Search for the cell housing the specified text and yield its (X, Y) center coordinate. 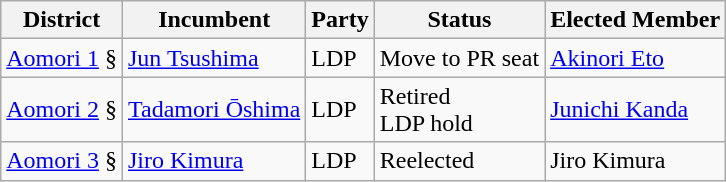
Aomori 1 § (62, 58)
Aomori 2 § (62, 110)
Party (340, 20)
Aomori 3 § (62, 161)
Junichi Kanda (636, 110)
Move to PR seat (459, 58)
Jun Tsushima (214, 58)
Reelected (459, 161)
District (62, 20)
Elected Member (636, 20)
Tadamori Ōshima (214, 110)
Incumbent (214, 20)
Status (459, 20)
RetiredLDP hold (459, 110)
Akinori Eto (636, 58)
